Detect which cell encompasses the target text, then output its (x, y) center coordinate. 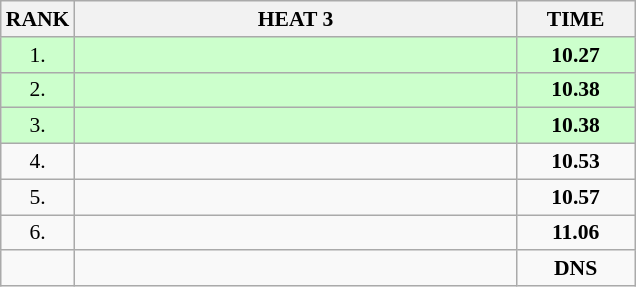
3. (38, 126)
HEAT 3 (295, 19)
5. (38, 197)
11.06 (576, 233)
1. (38, 55)
RANK (38, 19)
10.27 (576, 55)
10.53 (576, 162)
4. (38, 162)
10.57 (576, 197)
2. (38, 90)
DNS (576, 269)
TIME (576, 19)
6. (38, 233)
